Extract the (X, Y) coordinate from the center of the cell holding the provided text.  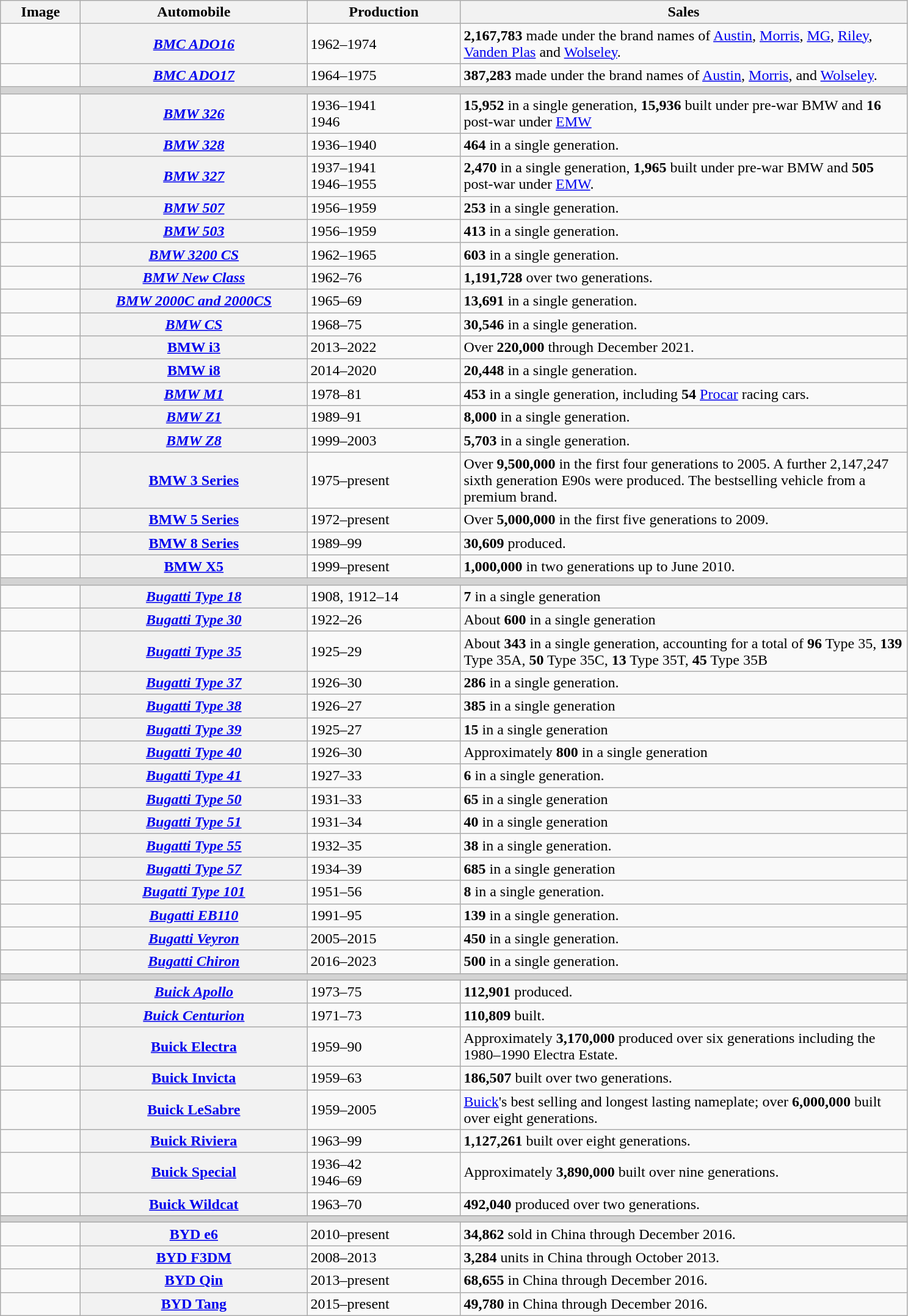
About 600 in a single generation (684, 620)
186,507 built over two generations. (684, 1078)
2,167,783 made under the brand names of Austin, Morris, MG, Riley, Vanden Plas and Wolseley. (684, 44)
685 in a single generation (684, 869)
Automobile (194, 12)
6 in a single generation. (684, 776)
Bugatti Type 51 (194, 822)
20,448 in a single generation. (684, 371)
1962–1974 (383, 44)
Buick's best selling and longest lasting nameplate; over 6,000,000 built over eight generations. (684, 1109)
Buick Electra (194, 1046)
Bugatti Type 38 (194, 706)
1962–1965 (383, 254)
1963–99 (383, 1141)
1932–35 (383, 846)
1999–2003 (383, 440)
BMW CS (194, 324)
13,691 in a single generation. (684, 301)
BMW M1 (194, 394)
Bugatti Type 41 (194, 776)
1963–70 (383, 1204)
Buick LeSabre (194, 1109)
Approximately 3,890,000 built over nine generations. (684, 1173)
450 in a single generation. (684, 938)
1989–99 (383, 543)
15 in a single generation (684, 729)
2005–2015 (383, 938)
139 in a single generation. (684, 915)
BMW i8 (194, 371)
BMW 8 Series (194, 543)
Bugatti Type 57 (194, 869)
1968–75 (383, 324)
1936–421946–69 (383, 1173)
1989–91 (383, 417)
1936–19411946 (383, 114)
BMW Z8 (194, 440)
603 in a single generation. (684, 254)
2015–present (383, 1304)
Buick Centurion (194, 1015)
BYD Qin (194, 1281)
253 in a single generation. (684, 208)
BMW 503 (194, 231)
Bugatti Type 55 (194, 846)
2010–present (383, 1234)
BMW 5 Series (194, 520)
BYD Tang (194, 1304)
1959–2005 (383, 1109)
1965–69 (383, 301)
BMW 2000C and 2000CS (194, 301)
Bugatti Type 40 (194, 753)
Over 5,000,000 in the first five generations to 2009. (684, 520)
Bugatti Chiron (194, 962)
2016–2023 (383, 962)
BYD e6 (194, 1234)
Buick Wildcat (194, 1204)
BMW 3200 CS (194, 254)
413 in a single generation. (684, 231)
5,703 in a single generation. (684, 440)
BMW Z1 (194, 417)
1962–76 (383, 277)
112,901 produced. (684, 992)
1937–19411946–1955 (383, 176)
453 in a single generation, including 54 Procar racing cars. (684, 394)
492,040 produced over two generations. (684, 1204)
2,470 in a single generation, 1,965 built under pre-war BMW and 505 post-war under EMW. (684, 176)
1931–33 (383, 799)
1978–81 (383, 394)
110,809 built. (684, 1015)
1964–1975 (383, 75)
1,000,000 in two generations up to June 2010. (684, 566)
BMW 326 (194, 114)
1925–27 (383, 729)
BMW 3 Series (194, 480)
500 in a single generation. (684, 962)
Bugatti Type 39 (194, 729)
Bugatti Type 18 (194, 596)
1927–33 (383, 776)
BMC ADO17 (194, 75)
1973–75 (383, 992)
BMW 328 (194, 145)
2008–2013 (383, 1257)
1959–90 (383, 1046)
Bugatti Type 101 (194, 892)
38 in a single generation. (684, 846)
2014–2020 (383, 371)
3,284 units in China through October 2013. (684, 1257)
1931–34 (383, 822)
Bugatti Type 50 (194, 799)
BMW i3 (194, 348)
Image (40, 12)
1925–29 (383, 651)
49,780 in China through December 2016. (684, 1304)
About 343 in a single generation, accounting for a total of 96 Type 35, 139 Type 35A, 50 Type 35C, 13 Type 35T, 45 Type 35B (684, 651)
286 in a single generation. (684, 682)
464 in a single generation. (684, 145)
2013–present (383, 1281)
387,283 made under the brand names of Austin, Morris, and Wolseley. (684, 75)
BYD F3DM (194, 1257)
Buick Apollo (194, 992)
Bugatti EB110 (194, 915)
15,952 in a single generation, 15,936 built under pre-war BMW and 16 post-war under EMW (684, 114)
8,000 in a single generation. (684, 417)
BMW New Class (194, 277)
385 in a single generation (684, 706)
Over 220,000 through December 2021. (684, 348)
1975–present (383, 480)
Bugatti Type 37 (194, 682)
2013–2022 (383, 348)
Production (383, 12)
1934–39 (383, 869)
BMW 507 (194, 208)
30,546 in a single generation. (684, 324)
1908, 1912–14 (383, 596)
68,655 in China through December 2016. (684, 1281)
1991–95 (383, 915)
1971–73 (383, 1015)
7 in a single generation (684, 596)
1951–56 (383, 892)
Sales (684, 12)
Buick Invicta (194, 1078)
1926–27 (383, 706)
1999–present (383, 566)
Bugatti Type 30 (194, 620)
BMW 327 (194, 176)
40 in a single generation (684, 822)
Buick Riviera (194, 1141)
1,127,261 built over eight generations. (684, 1141)
30,609 produced. (684, 543)
Buick Special (194, 1173)
BMW X5 (194, 566)
8 in a single generation. (684, 892)
Bugatti Type 35 (194, 651)
Approximately 3,170,000 produced over six generations including the 1980–1990 Electra Estate. (684, 1046)
65 in a single generation (684, 799)
1959–63 (383, 1078)
Bugatti Veyron (194, 938)
1,191,728 over two generations. (684, 277)
34,862 sold in China through December 2016. (684, 1234)
Approximately 800 in a single generation (684, 753)
1936–1940 (383, 145)
1972–present (383, 520)
BMC ADO16 (194, 44)
1922–26 (383, 620)
